Return (x, y) of the center of cell containing provided text 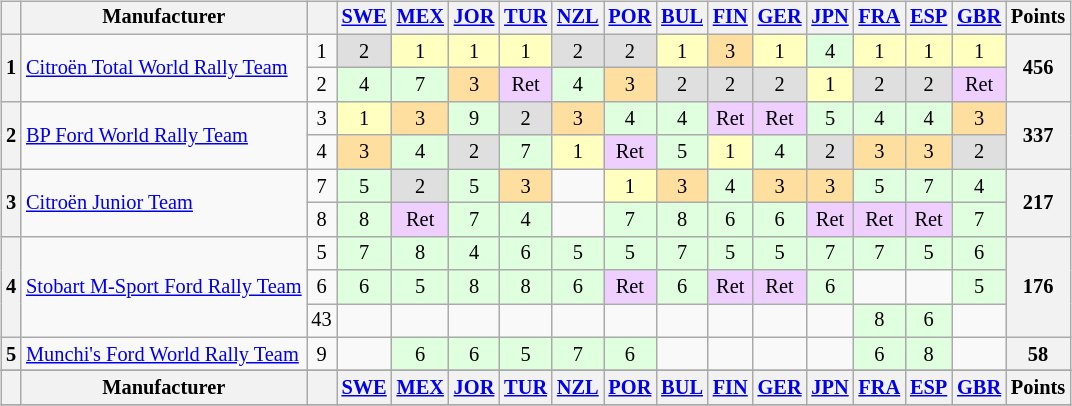
Munchi's Ford World Rally Team (164, 354)
BP Ford World Rally Team (164, 136)
Stobart M-Sport Ford Rally Team (164, 286)
Citroën Junior Team (164, 202)
176 (1038, 286)
43 (321, 321)
337 (1038, 136)
456 (1038, 68)
58 (1038, 354)
Citroën Total World Rally Team (164, 68)
217 (1038, 202)
